Return the [x, y] coordinate for the center point of the cell that contains the specified text.  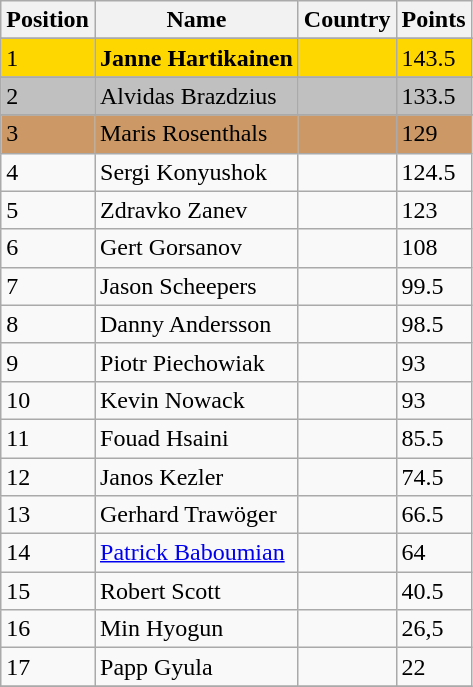
Country [347, 20]
26,5 [434, 629]
66.5 [434, 515]
99.5 [434, 286]
123 [434, 210]
4 [48, 172]
13 [48, 515]
Zdravko Zanev [196, 210]
3 [48, 134]
8 [48, 324]
98.5 [434, 324]
22 [434, 667]
Position [48, 20]
2 [48, 96]
124.5 [434, 172]
Kevin Nowack [196, 400]
Jason Scheepers [196, 286]
Gerhard Trawöger [196, 515]
12 [48, 477]
16 [48, 629]
85.5 [434, 438]
143.5 [434, 58]
Piotr Piechowiak [196, 362]
Fouad Hsaini [196, 438]
Min Hyogun [196, 629]
Alvidas Brazdzius [196, 96]
133.5 [434, 96]
15 [48, 591]
Name [196, 20]
17 [48, 667]
Janne Hartikainen [196, 58]
14 [48, 553]
Sergi Konyushok [196, 172]
Janos Kezler [196, 477]
1 [48, 58]
Gert Gorsanov [196, 248]
129 [434, 134]
9 [48, 362]
7 [48, 286]
Maris Rosenthals [196, 134]
5 [48, 210]
64 [434, 553]
11 [48, 438]
Points [434, 20]
74.5 [434, 477]
10 [48, 400]
Danny Andersson [196, 324]
6 [48, 248]
Robert Scott [196, 591]
40.5 [434, 591]
108 [434, 248]
Papp Gyula [196, 667]
Patrick Baboumian [196, 553]
